Identify which cell holds the provided text, then report its (x, y) central coordinate. 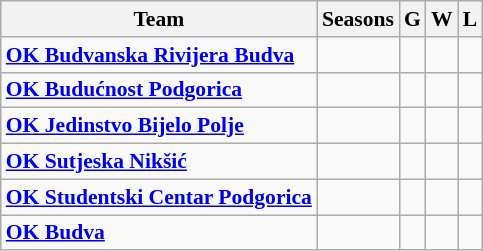
Team (159, 19)
L (470, 19)
OK Budvanska Rivijera Budva (159, 55)
OK Studentski Centar Podgorica (159, 197)
OK Budva (159, 233)
OK Sutjeska Nikšić (159, 162)
Seasons (358, 19)
W (442, 19)
OK Jedinstvo Bijelo Polje (159, 126)
G (412, 19)
OK Budućnost Podgorica (159, 90)
